Identify which cell holds the provided text, then report its [x, y] central coordinate. 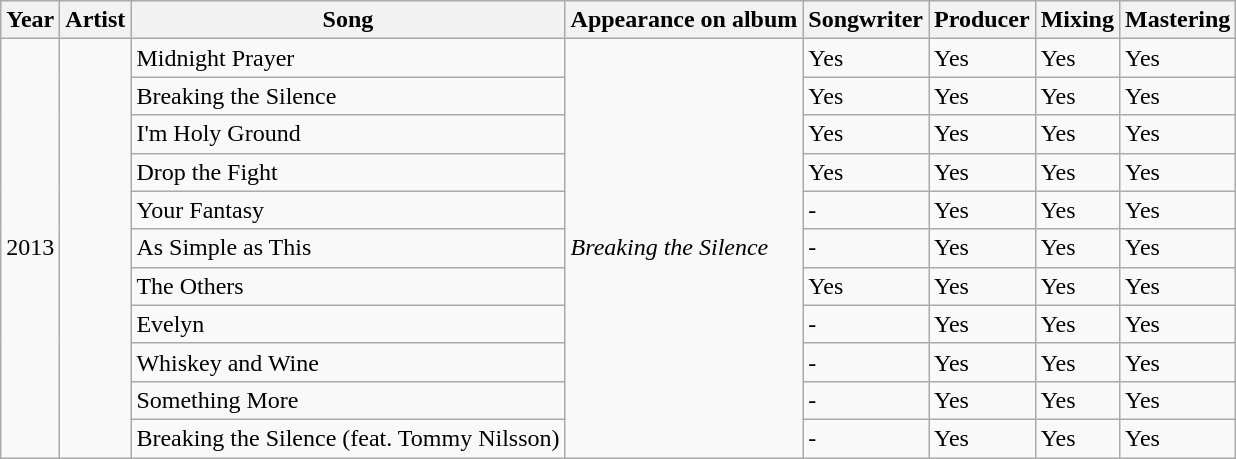
Midnight Prayer [348, 58]
Song [348, 20]
I'm Holy Ground [348, 134]
Your Fantasy [348, 210]
Breaking the Silence (feat. Tommy Nilsson) [348, 438]
Mastering [1177, 20]
The Others [348, 286]
2013 [30, 248]
Evelyn [348, 324]
As Simple as This [348, 248]
Producer [982, 20]
Songwriter [866, 20]
Something More [348, 400]
Drop the Fight [348, 172]
Mixing [1077, 20]
Appearance on album [684, 20]
Artist [96, 20]
Year [30, 20]
Whiskey and Wine [348, 362]
